Search for the cell housing the specified text and yield its [x, y] center coordinate. 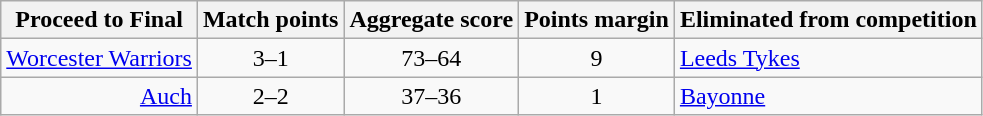
9 [597, 58]
Proceed to Final [100, 20]
Eliminated from competition [828, 20]
Match points [270, 20]
Leeds Tykes [828, 58]
3–1 [270, 58]
1 [597, 96]
Bayonne [828, 96]
37–36 [432, 96]
Auch [100, 96]
Points margin [597, 20]
Aggregate score [432, 20]
73–64 [432, 58]
Worcester Warriors [100, 58]
2–2 [270, 96]
